Output the (X, Y) coordinate of the center of the cell containing the given text.  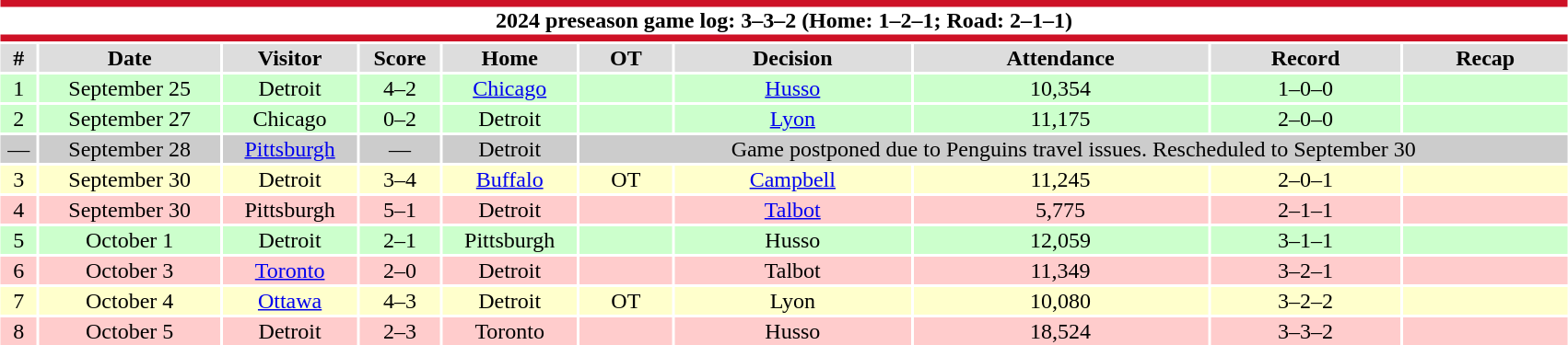
3 (18, 179)
3–1–1 (1305, 240)
4–2 (400, 88)
October 4 (130, 301)
September 27 (130, 119)
Date (130, 58)
3–4 (400, 179)
8 (18, 331)
11,349 (1060, 270)
4 (18, 210)
3–2–2 (1305, 301)
4–3 (400, 301)
0–2 (400, 119)
3–3–2 (1305, 331)
Score (400, 58)
October 5 (130, 331)
October 3 (130, 270)
Ottawa (290, 301)
11,175 (1060, 119)
Home (509, 58)
2 (18, 119)
2–0–0 (1305, 119)
1–0–0 (1305, 88)
7 (18, 301)
18,524 (1060, 331)
11,245 (1060, 179)
1 (18, 88)
3–2–1 (1305, 270)
Buffalo (509, 179)
# (18, 58)
10,354 (1060, 88)
6 (18, 270)
Record (1305, 58)
September 25 (130, 88)
10,080 (1060, 301)
2–0 (400, 270)
Recap (1485, 58)
5–1 (400, 210)
2–1–1 (1305, 210)
5,775 (1060, 210)
2–0–1 (1305, 179)
12,059 (1060, 240)
Attendance (1060, 58)
September 28 (130, 149)
2024 preseason game log: 3–3–2 (Home: 1–2–1; Road: 2–1–1) (784, 20)
2–1 (400, 240)
2–3 (400, 331)
Visitor (290, 58)
October 1 (130, 240)
Game postponed due to Penguins travel issues. Rescheduled to September 30 (1073, 149)
Decision (792, 58)
5 (18, 240)
Campbell (792, 179)
